Identify which cell holds the provided text, then report its (x, y) central coordinate. 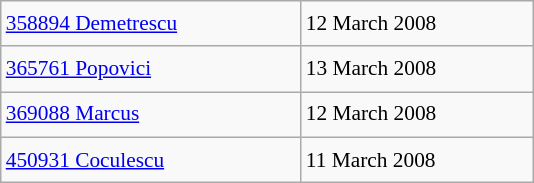
365761 Popovici (151, 68)
369088 Marcus (151, 114)
450931 Coculescu (151, 160)
13 March 2008 (417, 68)
11 March 2008 (417, 160)
358894 Demetrescu (151, 24)
